Detect which cell encompasses the target text, then output its [x, y] center coordinate. 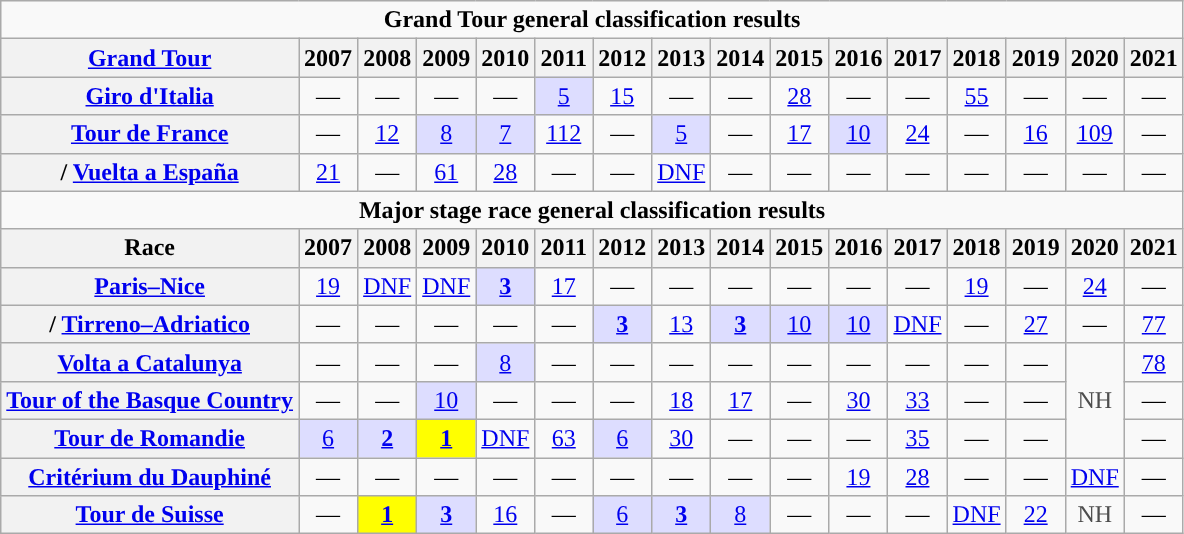
Tour de Suisse [150, 515]
109 [1094, 134]
Grand Tour general classification results [592, 20]
Tour de Romandie [150, 438]
7 [506, 134]
61 [446, 172]
13 [682, 324]
77 [1154, 324]
21 [328, 172]
/ Tirreno–Adriatico [150, 324]
Paris–Nice [150, 286]
112 [564, 134]
18 [682, 400]
15 [622, 96]
78 [1154, 362]
Race [150, 248]
/ Vuelta a España [150, 172]
Tour of the Basque Country [150, 400]
Volta a Catalunya [150, 362]
55 [976, 96]
27 [1036, 324]
33 [918, 400]
12 [388, 134]
22 [1036, 515]
Critérium du Dauphiné [150, 477]
2 [388, 438]
63 [564, 438]
Tour de France [150, 134]
Major stage race general classification results [592, 210]
35 [918, 438]
Grand Tour [150, 58]
Giro d'Italia [150, 96]
